Return the (x, y) coordinate for the center point of the cell that contains the specified text.  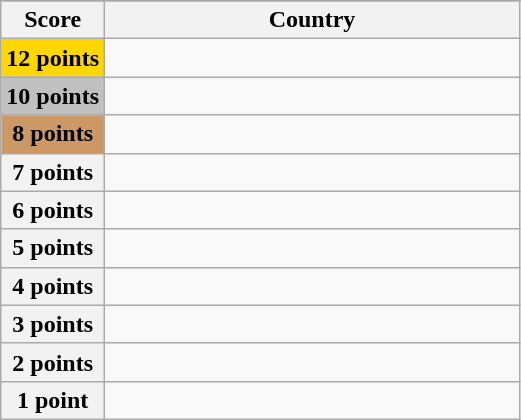
8 points (53, 134)
4 points (53, 286)
2 points (53, 362)
1 point (53, 400)
Country (312, 20)
12 points (53, 58)
7 points (53, 172)
6 points (53, 210)
Score (53, 20)
5 points (53, 248)
10 points (53, 96)
3 points (53, 324)
